Return (X, Y) of the center of cell containing provided text 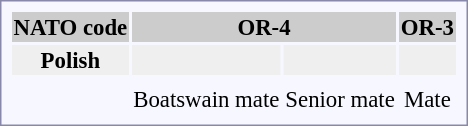
Mate (427, 99)
OR-3 (427, 27)
NATO code (70, 27)
OR-4 (264, 27)
Polish (70, 60)
Boatswain mate (206, 99)
Senior mate (340, 99)
